Detect which cell encompasses the target text, then output its [x, y] center coordinate. 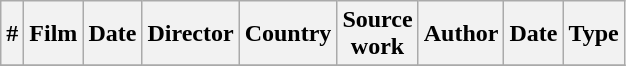
Country [288, 34]
Author [461, 34]
# [12, 34]
Type [594, 34]
Sourcework [378, 34]
Director [190, 34]
Film [54, 34]
